Scan for the cell matching the given text and deliver its (X, Y) coordinate at center. 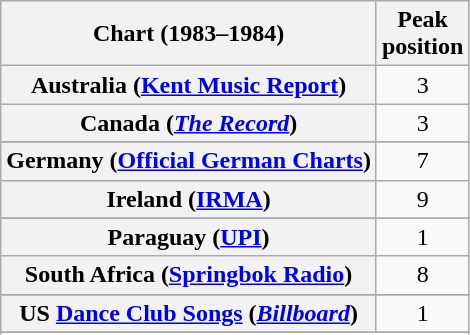
9 (422, 199)
Peakposition (422, 34)
7 (422, 161)
Australia (Kent Music Report) (189, 85)
US Dance Club Songs (Billboard) (189, 313)
Ireland (IRMA) (189, 199)
Chart (1983–1984) (189, 34)
South Africa (Springbok Radio) (189, 275)
Canada (The Record) (189, 123)
Paraguay (UPI) (189, 237)
Germany (Official German Charts) (189, 161)
8 (422, 275)
